Output the [x, y] coordinate of the center of the cell containing the given text.  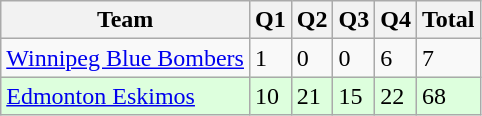
Team [126, 20]
15 [354, 96]
Winnipeg Blue Bombers [126, 58]
Total [448, 20]
21 [312, 96]
Edmonton Eskimos [126, 96]
1 [270, 58]
Q3 [354, 20]
10 [270, 96]
Q4 [396, 20]
22 [396, 96]
Q2 [312, 20]
6 [396, 58]
68 [448, 96]
7 [448, 58]
Q1 [270, 20]
